For the text-containing cell, return its midpoint in [X, Y] coordinate format. 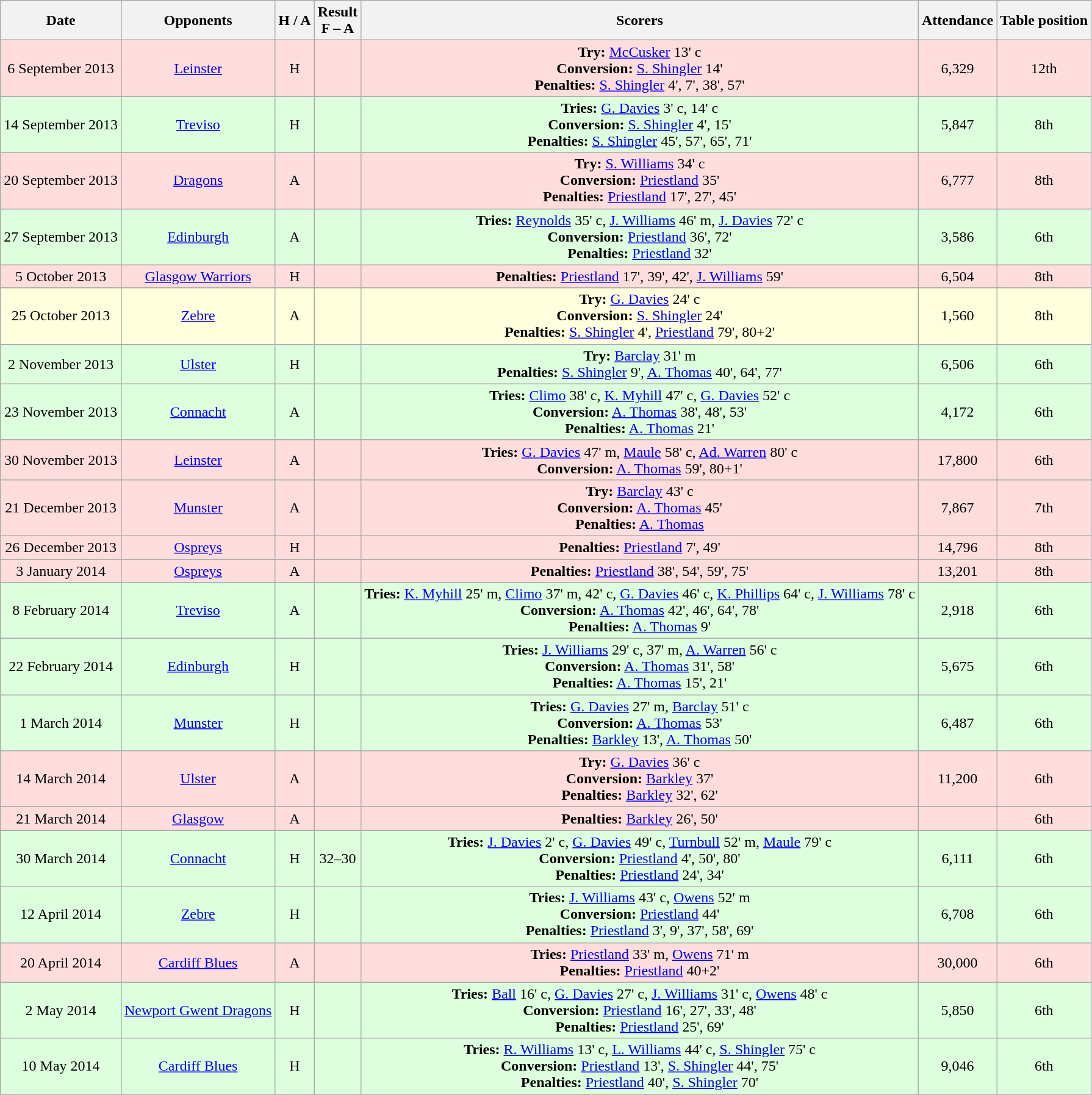
Try: Barclay 31' mPenalties: S. Shingler 9', A. Thomas 40', 64', 77' [640, 364]
Try: G. Davies 24' cConversion: S. Shingler 24'Penalties: S. Shingler 4', Priestland 79', 80+2' [640, 316]
14,796 [957, 547]
21 March 2014 [61, 819]
5,675 [957, 667]
Try: McCusker 13' cConversion: S. Shingler 14'Penalties: S. Shingler 4', 7', 38', 57' [640, 68]
Tries: Climo 38' c, K. Myhill 47' c, G. Davies 52' cConversion: A. Thomas 38', 48', 53'Penalties: A. Thomas 21' [640, 412]
4,172 [957, 412]
1 March 2014 [61, 723]
26 December 2013 [61, 547]
Penalties: Priestland 17', 39', 42', J. Williams 59' [640, 276]
8 February 2014 [61, 611]
17,800 [957, 460]
Tries: J. Williams 43' c, Owens 52' mConversion: Priestland 44'Penalties: Priestland 3', 9', 37', 58', 69' [640, 914]
2 May 2014 [61, 1010]
6,777 [957, 181]
Dragons [198, 181]
Glasgow Warriors [198, 276]
5,847 [957, 124]
30,000 [957, 963]
6,504 [957, 276]
6,506 [957, 364]
7,867 [957, 508]
ResultF – A [337, 21]
Penalties: Barkley 26', 50' [640, 819]
12 April 2014 [61, 914]
10 May 2014 [61, 1066]
13,201 [957, 570]
6,111 [957, 858]
3,586 [957, 237]
21 December 2013 [61, 508]
20 April 2014 [61, 963]
5 October 2013 [61, 276]
3 January 2014 [61, 570]
Tries: J. Davies 2' c, G. Davies 49' c, Turnbull 52' m, Maule 79' cConversion: Priestland 4', 50', 80'Penalties: Priestland 24', 34' [640, 858]
30 November 2013 [61, 460]
H / A [295, 21]
Tries: G. Davies 47' m, Maule 58' c, Ad. Warren 80' cConversion: A. Thomas 59', 80+1' [640, 460]
23 November 2013 [61, 412]
6,708 [957, 914]
9,046 [957, 1066]
2,918 [957, 611]
Attendance [957, 21]
Opponents [198, 21]
Penalties: Priestland 38', 54', 59', 75' [640, 570]
1,560 [957, 316]
Tries: G. Davies 27' m, Barclay 51' cConversion: A. Thomas 53'Penalties: Barkley 13', A. Thomas 50' [640, 723]
11,200 [957, 779]
Try: G. Davies 36' cConversion: Barkley 37'Penalties: Barkley 32', 62' [640, 779]
Tries: Reynolds 35' c, J. Williams 46' m, J. Davies 72' cConversion: Priestland 36', 72'Penalties: Priestland 32' [640, 237]
22 February 2014 [61, 667]
Try: Barclay 43' cConversion: A. Thomas 45'Penalties: A. Thomas [640, 508]
Glasgow [198, 819]
Tries: G. Davies 3' c, 14' cConversion: S. Shingler 4', 15'Penalties: S. Shingler 45', 57', 65', 71' [640, 124]
Date [61, 21]
20 September 2013 [61, 181]
6,487 [957, 723]
Tries: Priestland 33' m, Owens 71' mPenalties: Priestland 40+2' [640, 963]
Tries: Ball 16' c, G. Davies 27' c, J. Williams 31' c, Owens 48' cConversion: Priestland 16', 27', 33', 48'Penalties: Priestland 25', 69' [640, 1010]
Penalties: Priestland 7', 49' [640, 547]
5,850 [957, 1010]
32–30 [337, 858]
14 September 2013 [61, 124]
12th [1044, 68]
7th [1044, 508]
25 October 2013 [61, 316]
6 September 2013 [61, 68]
Table position [1044, 21]
2 November 2013 [61, 364]
Scorers [640, 21]
Newport Gwent Dragons [198, 1010]
Try: S. Williams 34' cConversion: Priestland 35'Penalties: Priestland 17', 27', 45' [640, 181]
14 March 2014 [61, 779]
30 March 2014 [61, 858]
27 September 2013 [61, 237]
6,329 [957, 68]
Tries: J. Williams 29' c, 37' m, A. Warren 56' cConversion: A. Thomas 31', 58'Penalties: A. Thomas 15', 21' [640, 667]
